Provide the [x, y] coordinate of the cell's center where the given text is located.  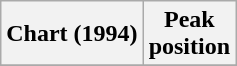
Chart (1994) [72, 34]
Peakposition [189, 34]
